Provide the (x, y) coordinate of the cell's center where the given text is located.  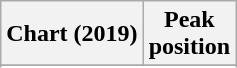
Peakposition (189, 34)
Chart (2019) (72, 34)
